Determine the [X, Y] coordinate at the center of the cell enclosing the given text.  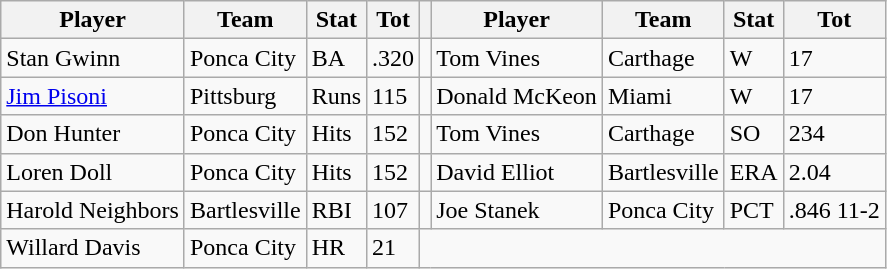
RBI [336, 210]
HR [336, 248]
Don Hunter [93, 134]
Willard Davis [93, 248]
Harold Neighbors [93, 210]
Miami [663, 96]
Joe Stanek [517, 210]
115 [394, 96]
21 [394, 248]
Loren Doll [93, 172]
234 [834, 134]
David Elliot [517, 172]
107 [394, 210]
SO [754, 134]
Jim Pisoni [93, 96]
.846 11-2 [834, 210]
Stan Gwinn [93, 58]
PCT [754, 210]
Donald McKeon [517, 96]
Runs [336, 96]
.320 [394, 58]
2.04 [834, 172]
Pittsburg [245, 96]
ERA [754, 172]
BA [336, 58]
